For the text-containing cell, return its midpoint in (x, y) coordinate format. 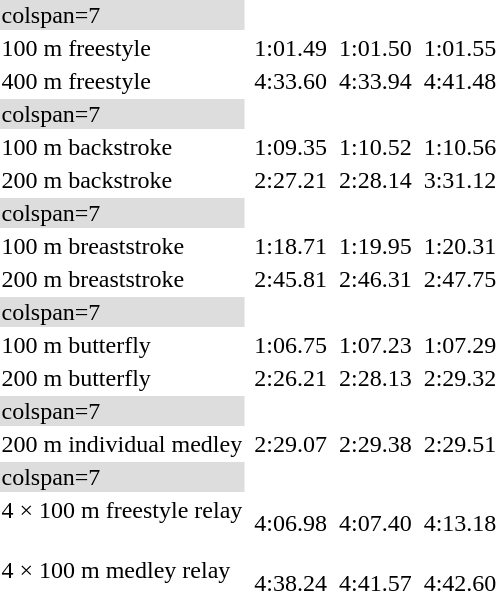
1:18.71 (291, 246)
2:29.38 (375, 444)
200 m backstroke (122, 180)
4:06.98 (291, 524)
2:29.07 (291, 444)
400 m freestyle (122, 81)
1:01.50 (375, 48)
200 m butterfly (122, 378)
100 m butterfly (122, 345)
1:07.23 (375, 345)
1:10.52 (375, 147)
100 m backstroke (122, 147)
2:28.13 (375, 378)
1:09.35 (291, 147)
2:46.31 (375, 279)
200 m individual medley (122, 444)
200 m breaststroke (122, 279)
4 × 100 m freestyle relay (122, 524)
4:33.60 (291, 81)
4:33.94 (375, 81)
2:28.14 (375, 180)
2:45.81 (291, 279)
1:19.95 (375, 246)
2:26.21 (291, 378)
2:27.21 (291, 180)
4:07.40 (375, 524)
100 m freestyle (122, 48)
1:06.75 (291, 345)
100 m breaststroke (122, 246)
1:01.49 (291, 48)
